Return (x, y) of the center of cell containing provided text 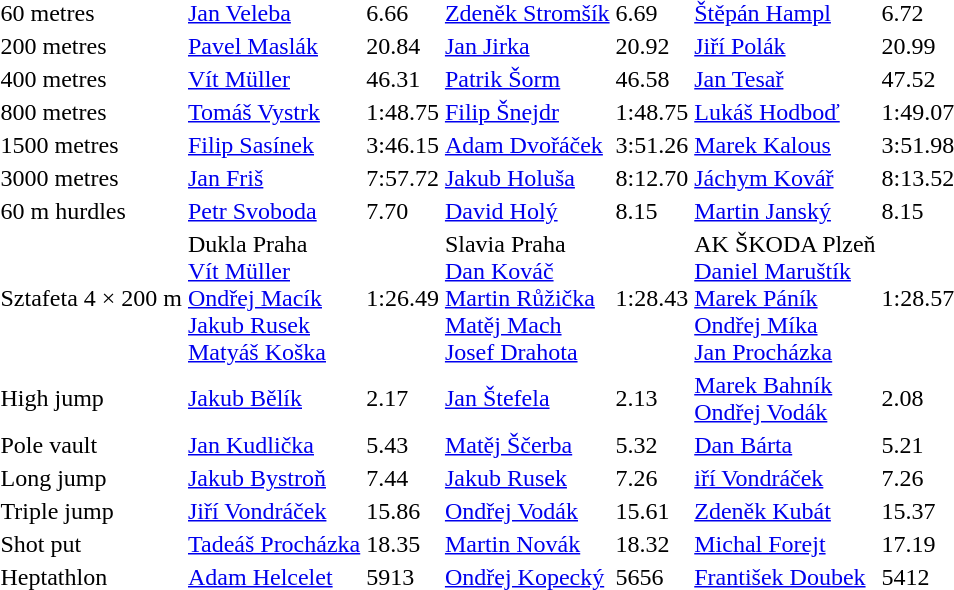
Jan Štefela (527, 398)
20.84 (403, 46)
Michal Forejt (785, 544)
7.44 (403, 478)
46.31 (403, 79)
Martin Novák (527, 544)
Jan Jirka (527, 46)
Jan Kudlička (274, 445)
Tomáš Vystrk (274, 112)
Dukla PrahaVít MüllerOndřej MacíkJakub RusekMatyáš Koška (274, 298)
20.92 (652, 46)
Jakub Bělík (274, 398)
Lukáš Hodboď (785, 112)
8.15 (652, 211)
Filip Šnejdr (527, 112)
2.17 (403, 398)
Jiří Polák (785, 46)
8:12.70 (652, 178)
Tadeáš Procházka (274, 544)
Jakub Bystroň (274, 478)
5.43 (403, 445)
Jakub Rusek (527, 478)
Jan Friš (274, 178)
AK ŠKODA PlzeňDaniel MaruštíkMarek PáníkOndřej MíkaJan Procházka (785, 298)
18.35 (403, 544)
18.32 (652, 544)
Vít Müller (274, 79)
Slavia PrahaDan KováčMartin RůžičkaMatěj MachJosef Drahota (527, 298)
Adam Dvořáček (527, 145)
iří Vondráček (785, 478)
46.58 (652, 79)
David Holý (527, 211)
Pavel Maslák (274, 46)
1:26.49 (403, 298)
Ondřej Vodák (527, 511)
5.32 (652, 445)
Jiří Vondráček (274, 511)
Jáchym Kovář (785, 178)
15.86 (403, 511)
Zdeněk Kubát (785, 511)
Filip Sasínek (274, 145)
Matěj Ščerba (527, 445)
7:57.72 (403, 178)
15.61 (652, 511)
Jakub Holuša (527, 178)
Marek Kalous (785, 145)
3:51.26 (652, 145)
Dan Bárta (785, 445)
Jan Tesař (785, 79)
Martin Janský (785, 211)
Marek BahníkOndřej Vodák (785, 398)
Petr Svoboda (274, 211)
7.26 (652, 478)
2.13 (652, 398)
7.70 (403, 211)
Patrik Šorm (527, 79)
3:46.15 (403, 145)
1:28.43 (652, 298)
